Return (x, y) of the center of cell containing provided text 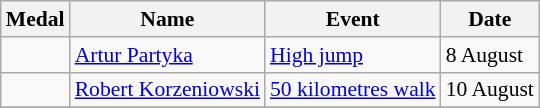
Event (353, 19)
8 August (490, 55)
Name (168, 19)
50 kilometres walk (353, 90)
High jump (353, 55)
10 August (490, 90)
Medal (36, 19)
Robert Korzeniowski (168, 90)
Artur Partyka (168, 55)
Date (490, 19)
